Capture the cell that displays the provided text and extract its [x, y] central coordinate. 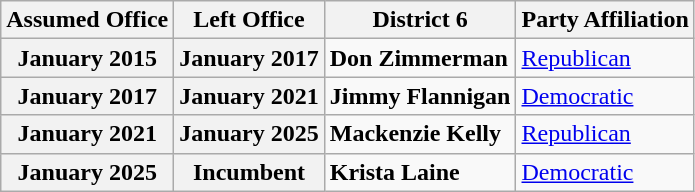
Jimmy Flannigan [420, 96]
Incumbent [249, 172]
Mackenzie Kelly [420, 134]
Krista Laine [420, 172]
Assumed Office [88, 20]
District 6 [420, 20]
Don Zimmerman [420, 58]
January 2015 [88, 58]
Left Office [249, 20]
Party Affiliation [605, 20]
